Capture the cell that displays the provided text and extract its (X, Y) central coordinate. 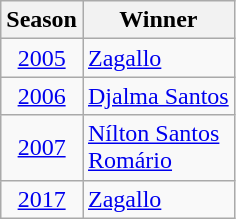
Djalma Santos (158, 96)
2007 (42, 148)
2005 (42, 58)
2006 (42, 96)
Nílton Santos Romário (158, 148)
Winner (158, 20)
2017 (42, 199)
Season (42, 20)
